Return the (x, y) coordinate for the center point of the cell that contains the specified text.  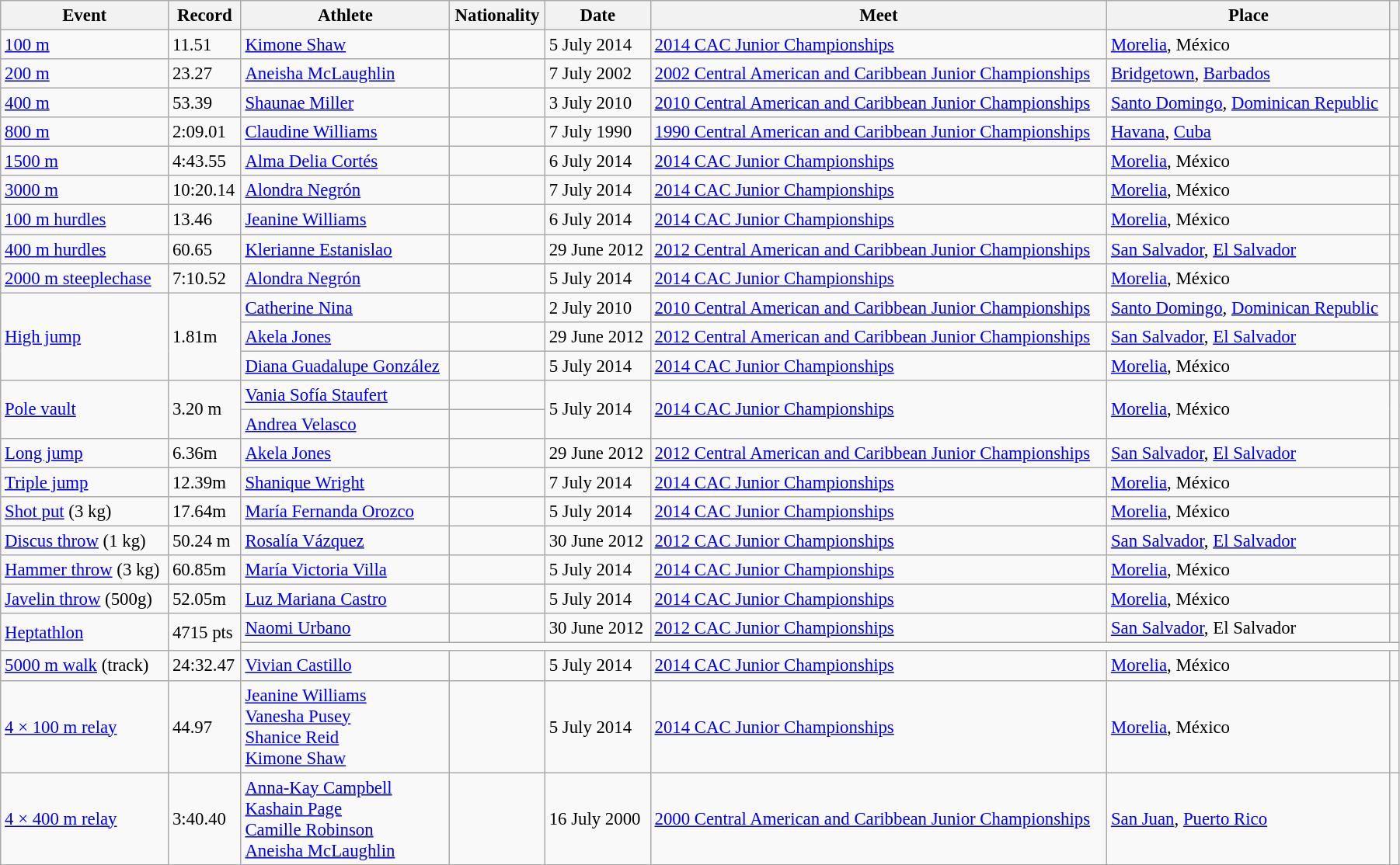
12.39m (205, 482)
10:20.14 (205, 190)
3000 m (85, 190)
4715 pts (205, 632)
Javelin throw (500g) (85, 599)
Shanique Wright (345, 482)
Rosalía Vázquez (345, 541)
Bridgetown, Barbados (1249, 74)
Shaunae Miller (345, 103)
Date (597, 16)
52.05m (205, 599)
4 × 400 m relay (85, 818)
Jeanine WilliamsVanesha PuseyShanice ReidKimone Shaw (345, 727)
44.97 (205, 727)
Jeanine Williams (345, 220)
50.24 m (205, 541)
400 m (85, 103)
Long jump (85, 453)
Meet (878, 16)
Klerianne Estanislao (345, 249)
7:10.52 (205, 278)
2000 Central American and Caribbean Junior Championships (878, 818)
Triple jump (85, 482)
San Juan, Puerto Rico (1249, 818)
3.20 m (205, 410)
5000 m walk (track) (85, 666)
1.81m (205, 337)
Record (205, 16)
200 m (85, 74)
400 m hurdles (85, 249)
4 × 100 m relay (85, 727)
Discus throw (1 kg) (85, 541)
Pole vault (85, 410)
60.85m (205, 570)
16 July 2000 (597, 818)
11.51 (205, 45)
2:09.01 (205, 132)
Heptathlon (85, 632)
4:43.55 (205, 162)
Place (1249, 16)
María Fernanda Orozco (345, 512)
Diana Guadalupe González (345, 366)
Event (85, 16)
800 m (85, 132)
1500 m (85, 162)
100 m hurdles (85, 220)
Naomi Urbano (345, 628)
6.36m (205, 453)
17.64m (205, 512)
High jump (85, 337)
Shot put (3 kg) (85, 512)
23.27 (205, 74)
53.39 (205, 103)
2000 m steeplechase (85, 278)
Nationality (497, 16)
Havana, Cuba (1249, 132)
60.65 (205, 249)
3 July 2010 (597, 103)
24:32.47 (205, 666)
Vania Sofía Staufert (345, 395)
3:40.40 (205, 818)
Anna-Kay Campbell Kashain Page Camille Robinson Aneisha McLaughlin (345, 818)
Alma Delia Cortés (345, 162)
María Victoria Villa (345, 570)
100 m (85, 45)
Athlete (345, 16)
Hammer throw (3 kg) (85, 570)
Catherine Nina (345, 307)
Luz Mariana Castro (345, 599)
Claudine Williams (345, 132)
2 July 2010 (597, 307)
13.46 (205, 220)
7 July 2002 (597, 74)
7 July 1990 (597, 132)
Kimone Shaw (345, 45)
Vivian Castillo (345, 666)
2002 Central American and Caribbean Junior Championships (878, 74)
Andrea Velasco (345, 424)
1990 Central American and Caribbean Junior Championships (878, 132)
Aneisha McLaughlin (345, 74)
